Return the (X, Y) coordinate for the center point of the cell that contains the specified text.  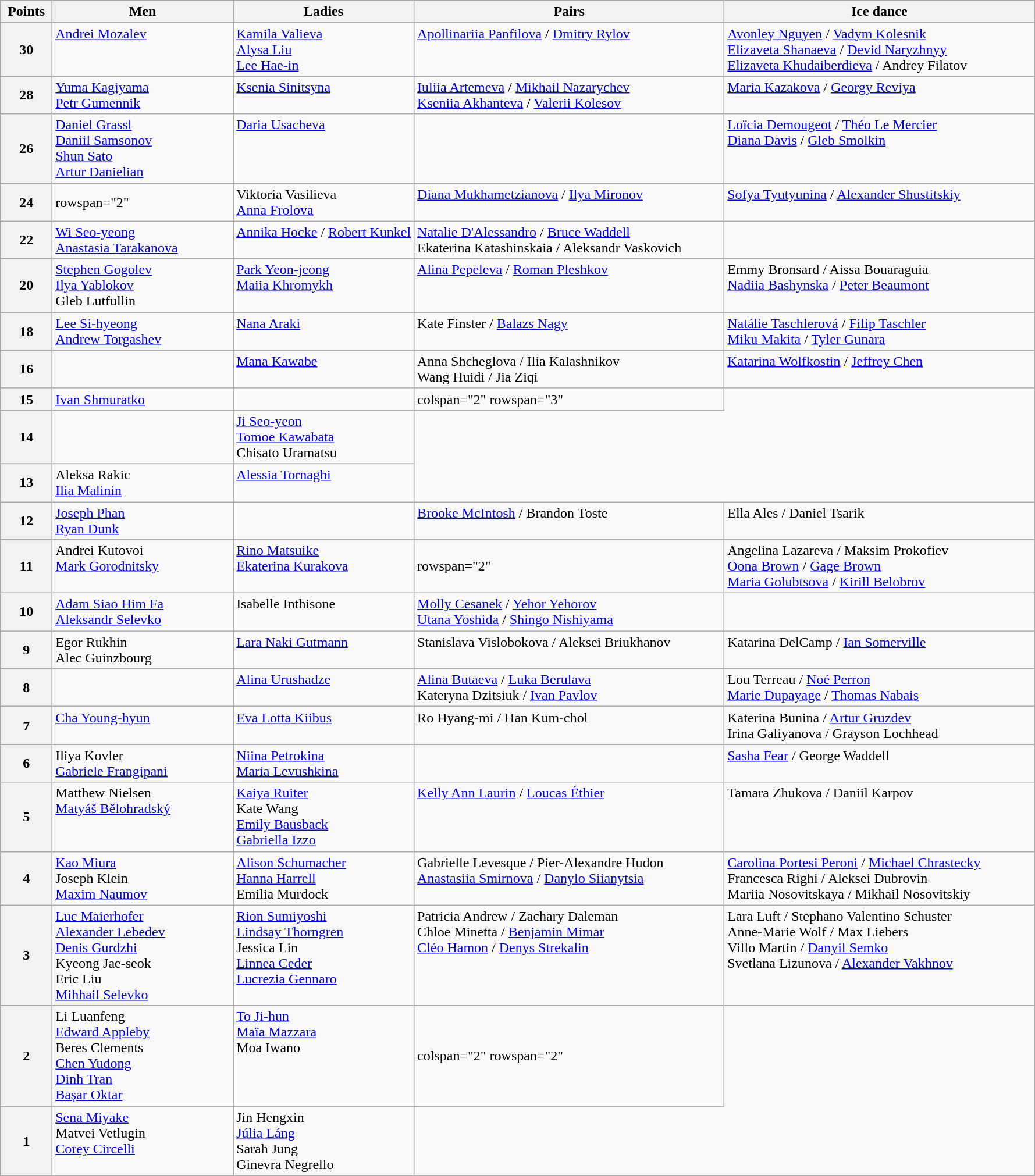
Alessia Tornaghi (323, 483)
12 (27, 520)
24 (27, 202)
Anna Shcheglova / Ilia Kalashnikov Wang Huidi / Jia Ziqi (569, 369)
Eva Lotta Kiibus (323, 726)
Loïcia Demougeot / Théo Le Mercier Diana Davis / Gleb Smolkin (880, 149)
Brooke McIntosh / Brandon Toste (569, 520)
3 (27, 955)
Stanislava Vislobokova / Aleksei Briukhanov (569, 650)
Lee Si-hyeong Andrew Torgashev (143, 332)
Park Yeon-jeong Maiia Khromykh (323, 286)
Kamila Valieva Alysa Liu Lee Hae-in (323, 49)
Natalie D'Alessandro / Bruce Waddell Ekaterina Katashinskaia / Aleksandr Vaskovich (569, 240)
7 (27, 726)
Wi Seo-yeong Anastasia Tarakanova (143, 240)
26 (27, 149)
Ice dance (880, 12)
Katarina DelCamp / Ian Somerville (880, 650)
4 (27, 878)
Avonley Nguyen / Vadym Kolesnik Elizaveta Shanaeva / Devid Naryzhnyy Elizaveta Khudaiberdieva / Andrey Filatov (880, 49)
Kao Miura Joseph Klein Maxim Naumov (143, 878)
Luc Maierhofer Alexander Lebedev Denis Gurdzhi Kyeong Jae-seok Eric Liu Mihhail Selevko (143, 955)
6 (27, 763)
Apollinariia Panfilova / Dmitry Rylov (569, 49)
Nana Araki (323, 332)
18 (27, 332)
5 (27, 817)
Lou Terreau / Noé Perron Marie Dupayage / Thomas Nabais (880, 687)
Aleksa Rakic Ilia Malinin (143, 483)
Molly Cesanek / Yehor Yehorov Utana Yoshida / Shingo Nishiyama (569, 612)
Rion Sumiyoshi Lindsay Thorngren Jessica Lin Linnea Ceder Lucrezia Gennaro (323, 955)
Iliya Kovler Gabriele Frangipani (143, 763)
Annika Hocke / Robert Kunkel (323, 240)
Lara Luft / Stephano Valentino Schuster Anne-Marie Wolf / Max Liebers Villo Martin / Danyil Semko Svetlana Lizunova / Alexander Vakhnov (880, 955)
Sasha Fear / George Waddell (880, 763)
colspan="2" rowspan="2" (569, 1056)
Points (27, 12)
Ladies (323, 12)
Men (143, 12)
Sofya Tyutyunina / Alexander Shustitskiy (880, 202)
Angelina Lazareva / Maksim Prokofiev Oona Brown / Gage Brown Maria Golubtsova / Kirill Belobrov (880, 566)
Alina Butaeva / Luka Berulava Kateryna Dzitsiuk / Ivan Pavlov (569, 687)
8 (27, 687)
Maria Kazakova / Georgy Reviya (880, 95)
Sena Miyake Matvei Vetlugin Corey Circelli (143, 1141)
Egor Rukhin Alec Guinzbourg (143, 650)
Adam Siao Him Fa Aleksandr Selevko (143, 612)
Andrei Kutovoi Mark Gorodnitsky (143, 566)
Ksenia Sinitsyna (323, 95)
28 (27, 95)
10 (27, 612)
Ji Seo-yeon Tomoe Kawabata Chisato Uramatsu (323, 437)
Kaiya Ruiter Kate Wang Emily Bausback Gabriella Izzo (323, 817)
Niina Petrokina Maria Levushkina (323, 763)
Daria Usacheva (323, 149)
Alina Pepeleva / Roman Pleshkov (569, 286)
Pairs (569, 12)
Emmy Bronsard / Aissa Bouaraguia Nadiia Bashynska / Peter Beaumont (880, 286)
Alina Urushadze (323, 687)
Viktoria Vasilieva Anna Frolova (323, 202)
22 (27, 240)
Kate Finster / Balazs Nagy (569, 332)
To Ji-hun Maïa Mazzara Moa Iwano (323, 1056)
Li Luanfeng Edward Appleby Beres Clements Chen Yudong Dinh Tran Başar Oktar (143, 1056)
1 (27, 1141)
16 (27, 369)
Jin Hengxin Júlia Láng Sarah Jung Ginevra Negrello (323, 1141)
Stephen Gogolev Ilya Yablokov Gleb Lutfullin (143, 286)
Mana Kawabe (323, 369)
Ella Ales / Daniel Tsarik (880, 520)
Katerina Bunina / Artur Gruzdev Irina Galiyanova / Grayson Lochhead (880, 726)
Rino Matsuike Ekaterina Kurakova (323, 566)
Yuma Kagiyama Petr Gumennik (143, 95)
Andrei Mozalev (143, 49)
Daniel Grassl Daniil Samsonov Shun Sato Artur Danielian (143, 149)
Alison Schumacher Hanna Harrell Emilia Murdock (323, 878)
Carolina Portesi Peroni / Michael Chrastecky Francesca Righi / Aleksei Dubrovin Mariia Nosovitskaya / Mikhail Nosovitskiy (880, 878)
colspan="2" rowspan="3" (569, 399)
20 (27, 286)
Iuliia Artemeva / Mikhail Nazarychev Kseniia Akhanteva / Valerii Kolesov (569, 95)
11 (27, 566)
Matthew Nielsen Matyáš Bělohradský (143, 817)
Joseph Phan Ryan Dunk (143, 520)
Tamara Zhukova / Daniil Karpov (880, 817)
Natálie Taschlerová / Filip Taschler Miku Makita / Tyler Gunara (880, 332)
Katarina Wolfkostin / Jeffrey Chen (880, 369)
9 (27, 650)
13 (27, 483)
15 (27, 399)
30 (27, 49)
Cha Young-hyun (143, 726)
Kelly Ann Laurin / Loucas Éthier (569, 817)
Diana Mukhametzianova / Ilya Mironov (569, 202)
Ro Hyang-mi / Han Kum-chol (569, 726)
Lara Naki Gutmann (323, 650)
14 (27, 437)
Gabrielle Levesque / Pier-Alexandre Hudon Anastasiia Smirnova / Danylo Siianytsia (569, 878)
Patricia Andrew / Zachary Daleman Chloe Minetta / Benjamin Mimar Cléo Hamon / Denys Strekalin (569, 955)
Ivan Shmuratko (143, 399)
Isabelle Inthisone (323, 612)
2 (27, 1056)
